From the cell containing the given text, extract its center point as [X, Y] coordinate. 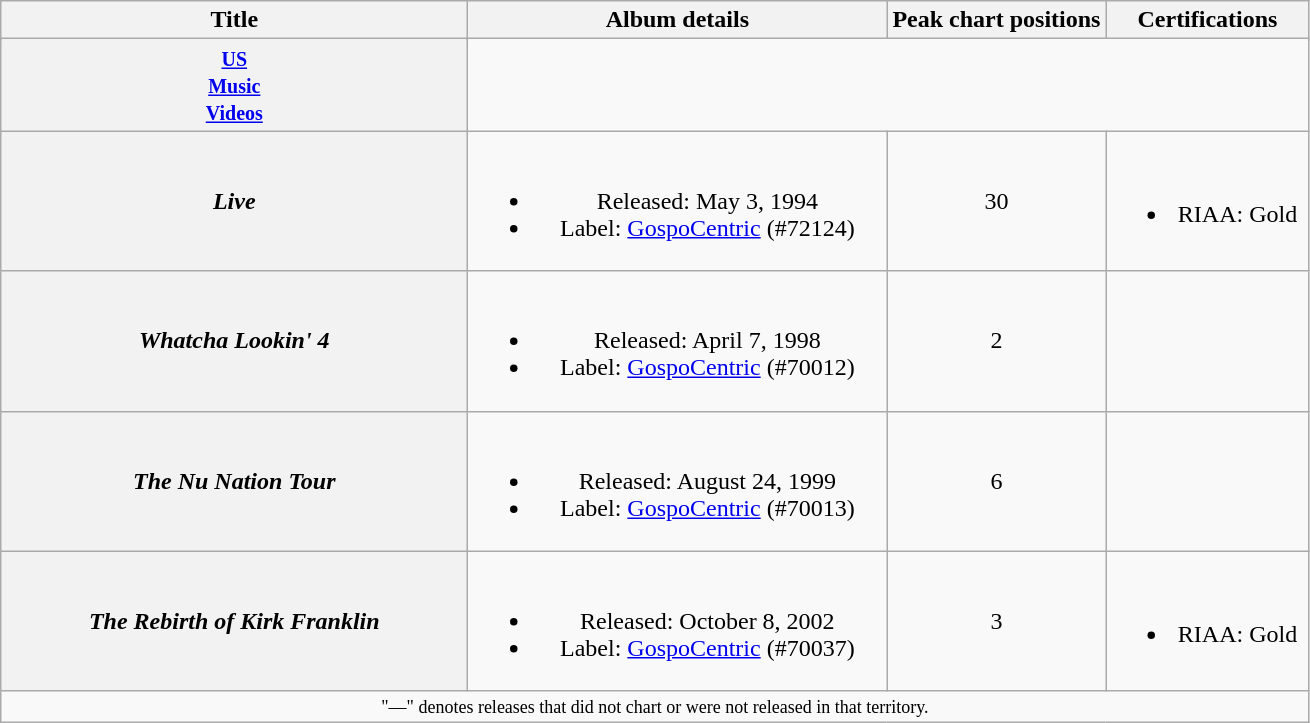
3 [996, 621]
"—" denotes releases that did not chart or were not released in that territory. [655, 706]
Album details [678, 20]
2 [996, 341]
6 [996, 481]
Whatcha Lookin' 4 [234, 341]
Live [234, 201]
USMusicVideos [234, 85]
Released: April 7, 1998Label: GospoCentric (#70012) [678, 341]
Released: October 8, 2002Label: GospoCentric (#70037) [678, 621]
The Nu Nation Tour [234, 481]
Released: May 3, 1994Label: GospoCentric (#72124) [678, 201]
Released: August 24, 1999Label: GospoCentric (#70013) [678, 481]
Certifications [1208, 20]
30 [996, 201]
The Rebirth of Kirk Franklin [234, 621]
Title [234, 20]
Peak chart positions [996, 20]
